For the text-containing cell, return its midpoint in (x, y) coordinate format. 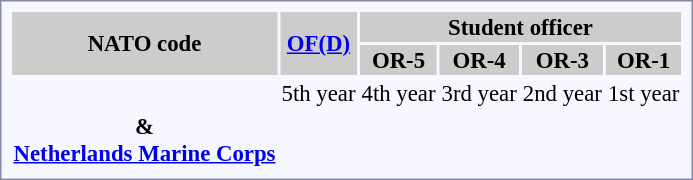
&Netherlands Marine Corps (144, 140)
2nd year (562, 93)
OR-4 (479, 60)
OR-3 (562, 60)
5th year (318, 93)
Student officer (520, 27)
3rd year (479, 93)
OF(D) (318, 44)
NATO code (144, 44)
4th year (398, 93)
OR-5 (398, 60)
1st year (643, 93)
OR-1 (643, 60)
